Return the [X, Y] coordinate for the center point of the cell that contains the specified text.  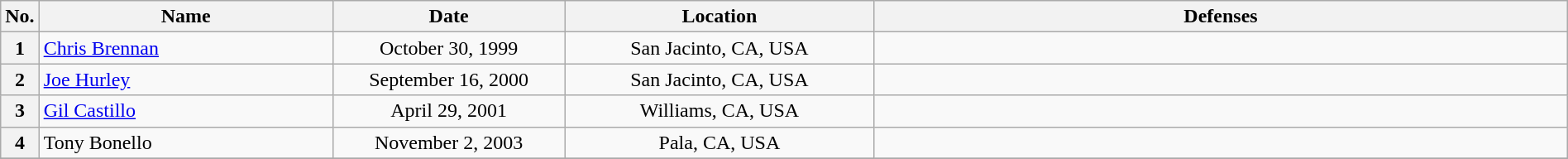
1 [20, 48]
No. [20, 17]
April 29, 2001 [448, 111]
2 [20, 79]
Name [185, 17]
Defenses [1221, 17]
Chris Brennan [185, 48]
Pala, CA, USA [719, 142]
September 16, 2000 [448, 79]
November 2, 2003 [448, 142]
October 30, 1999 [448, 48]
4 [20, 142]
Williams, CA, USA [719, 111]
Gil Castillo [185, 111]
Tony Bonello [185, 142]
Joe Hurley [185, 79]
3 [20, 111]
Date [448, 17]
Location [719, 17]
